Determine the (X, Y) coordinate at the center of the cell enclosing the given text.  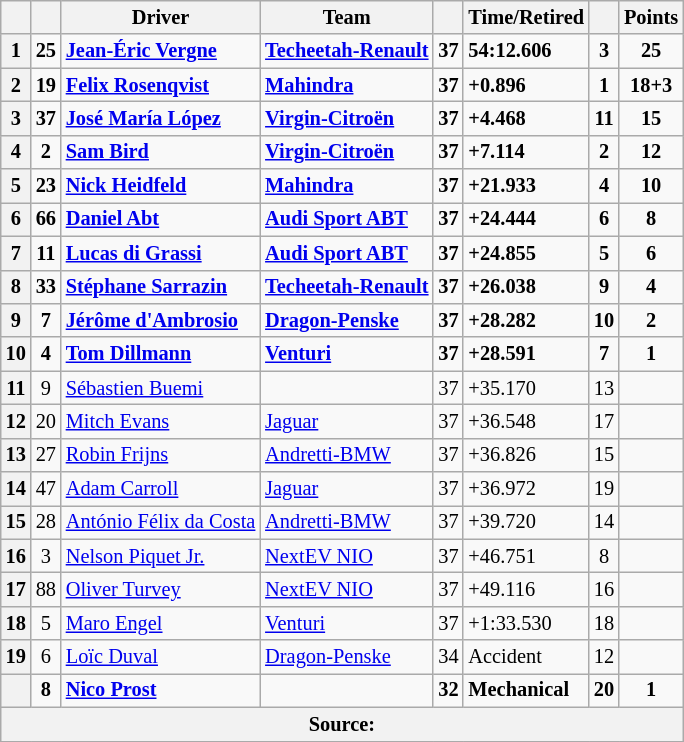
+0.896 (526, 85)
+26.038 (526, 287)
+36.826 (526, 455)
Mitch Evans (160, 421)
+4.468 (526, 118)
+24.855 (526, 253)
Lucas di Grassi (160, 253)
Sébastien Buemi (160, 388)
+49.116 (526, 589)
Jérôme d'Ambrosio (160, 320)
Source: (342, 724)
+21.933 (526, 186)
47 (46, 489)
34 (448, 657)
+7.114 (526, 152)
+1:33.530 (526, 623)
+46.751 (526, 556)
+24.444 (526, 219)
Mechanical (526, 690)
Adam Carroll (160, 489)
+28.591 (526, 354)
27 (46, 455)
66 (46, 219)
Nelson Piquet Jr. (160, 556)
Team (346, 17)
+35.170 (526, 388)
+36.548 (526, 421)
Felix Rosenqvist (160, 85)
António Félix da Costa (160, 522)
+39.720 (526, 522)
Sam Bird (160, 152)
33 (46, 287)
88 (46, 589)
Nick Heidfeld (160, 186)
18+3 (651, 85)
23 (46, 186)
Maro Engel (160, 623)
Daniel Abt (160, 219)
Time/Retired (526, 17)
Points (651, 17)
32 (448, 690)
Tom Dillmann (160, 354)
José María López (160, 118)
Driver (160, 17)
Accident (526, 657)
+36.972 (526, 489)
Loïc Duval (160, 657)
Stéphane Sarrazin (160, 287)
28 (46, 522)
Nico Prost (160, 690)
54:12.606 (526, 51)
+28.282 (526, 320)
Jean-Éric Vergne (160, 51)
Oliver Turvey (160, 589)
Robin Frijns (160, 455)
